For the text-containing cell, return its midpoint in (x, y) coordinate format. 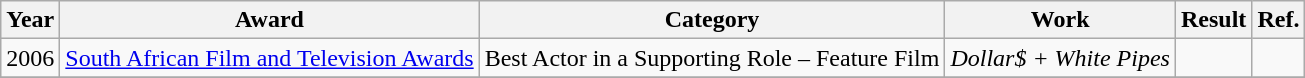
South African Film and Television Awards (270, 58)
2006 (30, 58)
Work (1060, 20)
Year (30, 20)
Best Actor in a Supporting Role – Feature Film (712, 58)
Dollar$ + White Pipes (1060, 58)
Award (270, 20)
Category (712, 20)
Ref. (1278, 20)
Result (1213, 20)
